Extract the [X, Y] coordinate from the center of the cell holding the provided text.  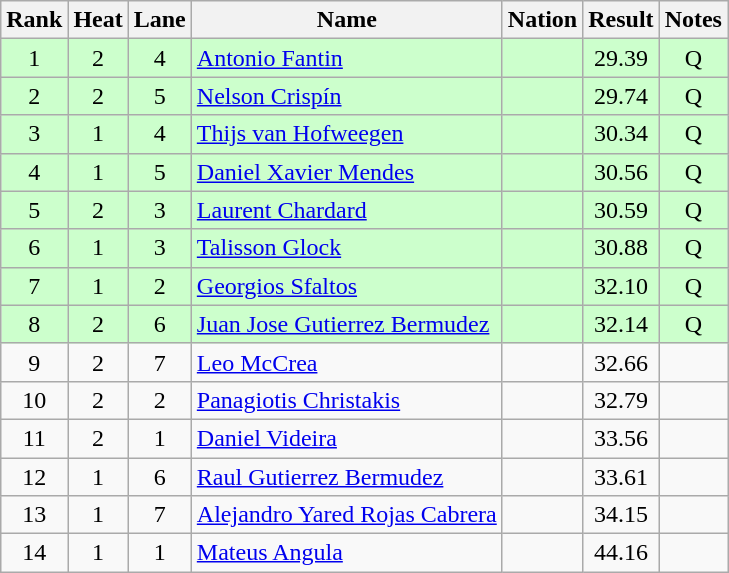
9 [34, 362]
13 [34, 515]
30.34 [621, 134]
Nelson Crispín [346, 96]
12 [34, 477]
Rank [34, 20]
32.66 [621, 362]
8 [34, 324]
Leo McCrea [346, 362]
Talisson Glock [346, 248]
Nation [542, 20]
Daniel Videira [346, 438]
32.79 [621, 400]
30.56 [621, 172]
34.15 [621, 515]
11 [34, 438]
14 [34, 553]
Juan Jose Gutierrez Bermudez [346, 324]
Raul Gutierrez Bermudez [346, 477]
29.74 [621, 96]
Alejandro Yared Rojas Cabrera [346, 515]
Georgios Sfaltos [346, 286]
10 [34, 400]
Heat [98, 20]
33.56 [621, 438]
30.88 [621, 248]
30.59 [621, 210]
Daniel Xavier Mendes [346, 172]
Name [346, 20]
29.39 [621, 58]
Laurent Chardard [346, 210]
Antonio Fantin [346, 58]
32.10 [621, 286]
32.14 [621, 324]
Result [621, 20]
Lane [160, 20]
Thijs van Hofweegen [346, 134]
33.61 [621, 477]
Panagiotis Christakis [346, 400]
Notes [693, 20]
Mateus Angula [346, 553]
44.16 [621, 553]
